Provide the (x, y) coordinate of the cell's center where the given text is located.  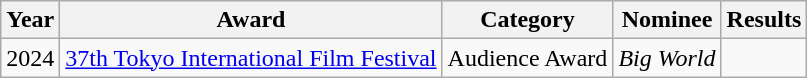
37th Tokyo International Film Festival (251, 58)
2024 (30, 58)
Results (764, 20)
Category (528, 20)
Award (251, 20)
Big World (667, 58)
Nominee (667, 20)
Year (30, 20)
Audience Award (528, 58)
